Provide the [X, Y] coordinate of the cell's center where the given text is located.  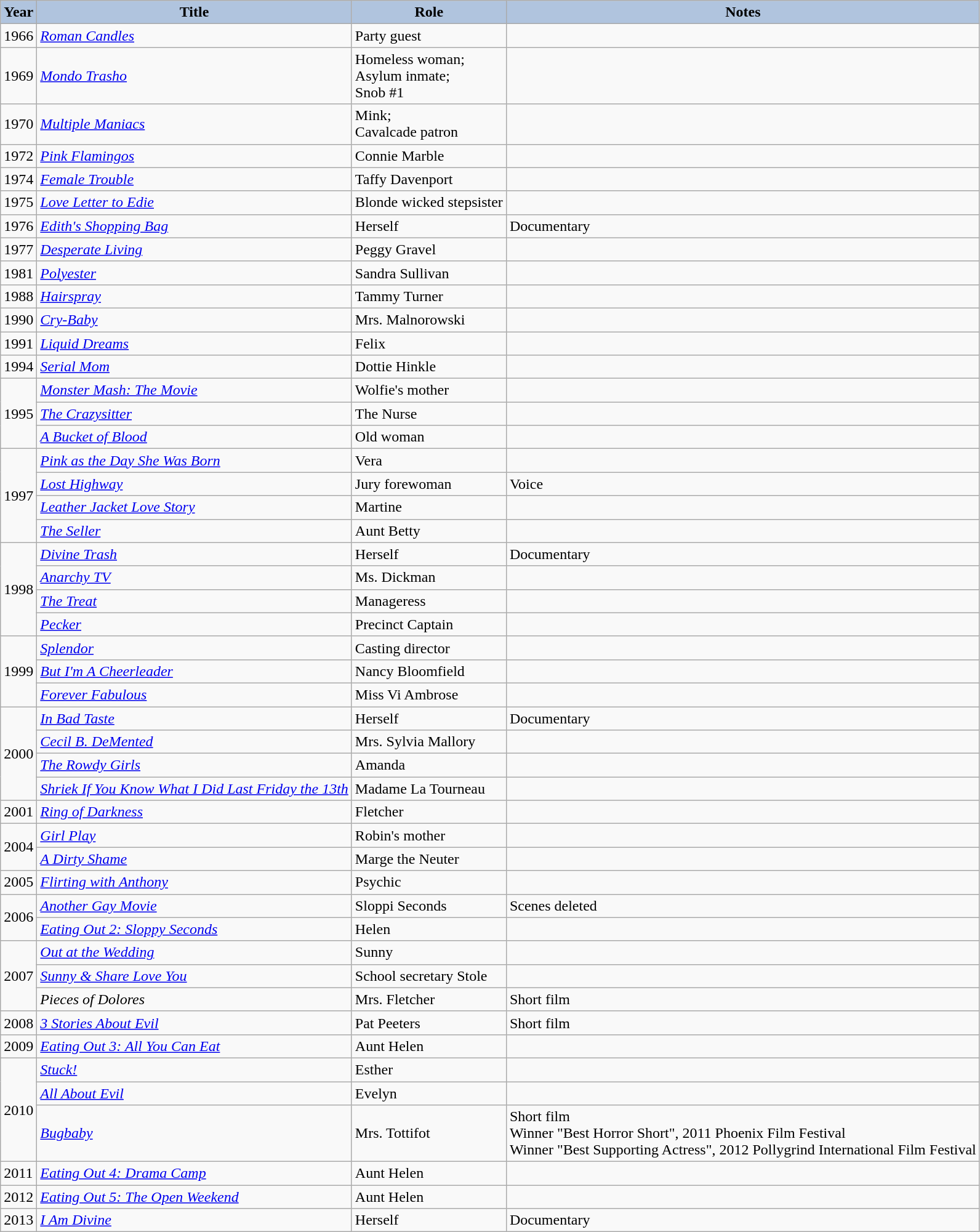
But I'm A Cheerleader [195, 671]
Pink Flamingos [195, 156]
Felix [428, 343]
Title [195, 12]
Desperate Living [195, 249]
2000 [18, 754]
Leather Jacket Love Story [195, 507]
Eating Out 3: All You Can Eat [195, 1046]
1994 [18, 367]
1995 [18, 414]
The Rowdy Girls [195, 765]
Esther [428, 1069]
Stuck! [195, 1069]
Voice [742, 484]
1970 [18, 124]
1972 [18, 156]
Casting director [428, 648]
Taffy Davenport [428, 179]
Precinct Captain [428, 624]
3 Stories About Evil [195, 1023]
Connie Marble [428, 156]
2011 [18, 1174]
Peggy Gravel [428, 249]
Scenes deleted [742, 906]
1974 [18, 179]
Female Trouble [195, 179]
Polyester [195, 273]
Aunt Betty [428, 531]
Jury forewoman [428, 484]
School secretary Stole [428, 976]
Shriek If You Know What I Did Last Friday the 13th [195, 789]
Dottie Hinkle [428, 367]
Robin's mother [428, 835]
Helen [428, 929]
2006 [18, 917]
2013 [18, 1220]
Love Letter to Edie [195, 203]
Out at the Wedding [195, 952]
Eating Out 2: Sloppy Seconds [195, 929]
Psychic [428, 882]
Mink;Cavalcade patron [428, 124]
The Crazysitter [195, 414]
Vera [428, 461]
2001 [18, 812]
Mrs. Malnorowski [428, 320]
Wolfie's mother [428, 390]
2010 [18, 1109]
Short film Winner "Best Horror Short", 2011 Phoenix Film Festival Winner "Best Supporting Actress", 2012 Pollygrind International Film Festival [742, 1133]
Blonde wicked stepsister [428, 203]
2004 [18, 847]
Mrs. Sylvia Mallory [428, 742]
Miss Vi Ambrose [428, 695]
Mrs. Tottifot [428, 1133]
Another Gay Movie [195, 906]
Edith's Shopping Bag [195, 226]
Tammy Turner [428, 296]
Old woman [428, 437]
1988 [18, 296]
1990 [18, 320]
Lost Highway [195, 484]
Liquid Dreams [195, 343]
1998 [18, 589]
Notes [742, 12]
Cecil B. DeMented [195, 742]
2009 [18, 1046]
Splendor [195, 648]
Party guest [428, 36]
Pink as the Day She Was Born [195, 461]
2008 [18, 1023]
Bugbaby [195, 1133]
Pieces of Dolores [195, 999]
Flirting with Anthony [195, 882]
The Seller [195, 531]
Role [428, 12]
Roman Candles [195, 36]
Madame La Tourneau [428, 789]
Marge the Neuter [428, 859]
Fletcher [428, 812]
Homeless woman;Asylum inmate;Snob #1 [428, 76]
1976 [18, 226]
1969 [18, 76]
1977 [18, 249]
The Treat [195, 601]
Sandra Sullivan [428, 273]
A Bucket of Blood [195, 437]
Sunny & Share Love You [195, 976]
Pecker [195, 624]
Evelyn [428, 1093]
Girl Play [195, 835]
Year [18, 12]
Divine Trash [195, 554]
I Am Divine [195, 1220]
In Bad Taste [195, 719]
Mrs. Fletcher [428, 999]
Hairspray [195, 296]
Ring of Darkness [195, 812]
Sunny [428, 952]
Manageress [428, 601]
2005 [18, 882]
1997 [18, 496]
Multiple Maniacs [195, 124]
Ms. Dickman [428, 578]
Nancy Bloomfield [428, 671]
All About Evil [195, 1093]
2007 [18, 976]
A Dirty Shame [195, 859]
2012 [18, 1197]
1975 [18, 203]
1966 [18, 36]
Eating Out 5: The Open Weekend [195, 1197]
Serial Mom [195, 367]
1999 [18, 671]
Eating Out 4: Drama Camp [195, 1174]
1981 [18, 273]
Cry-Baby [195, 320]
Amanda [428, 765]
1991 [18, 343]
Pat Peeters [428, 1023]
Forever Fabulous [195, 695]
The Nurse [428, 414]
Martine [428, 507]
Sloppi Seconds [428, 906]
Mondo Trasho [195, 76]
Monster Mash: The Movie [195, 390]
Anarchy TV [195, 578]
